Pinpoint the cell where the given text exists, returning its [X, Y] midpoint coordinate. 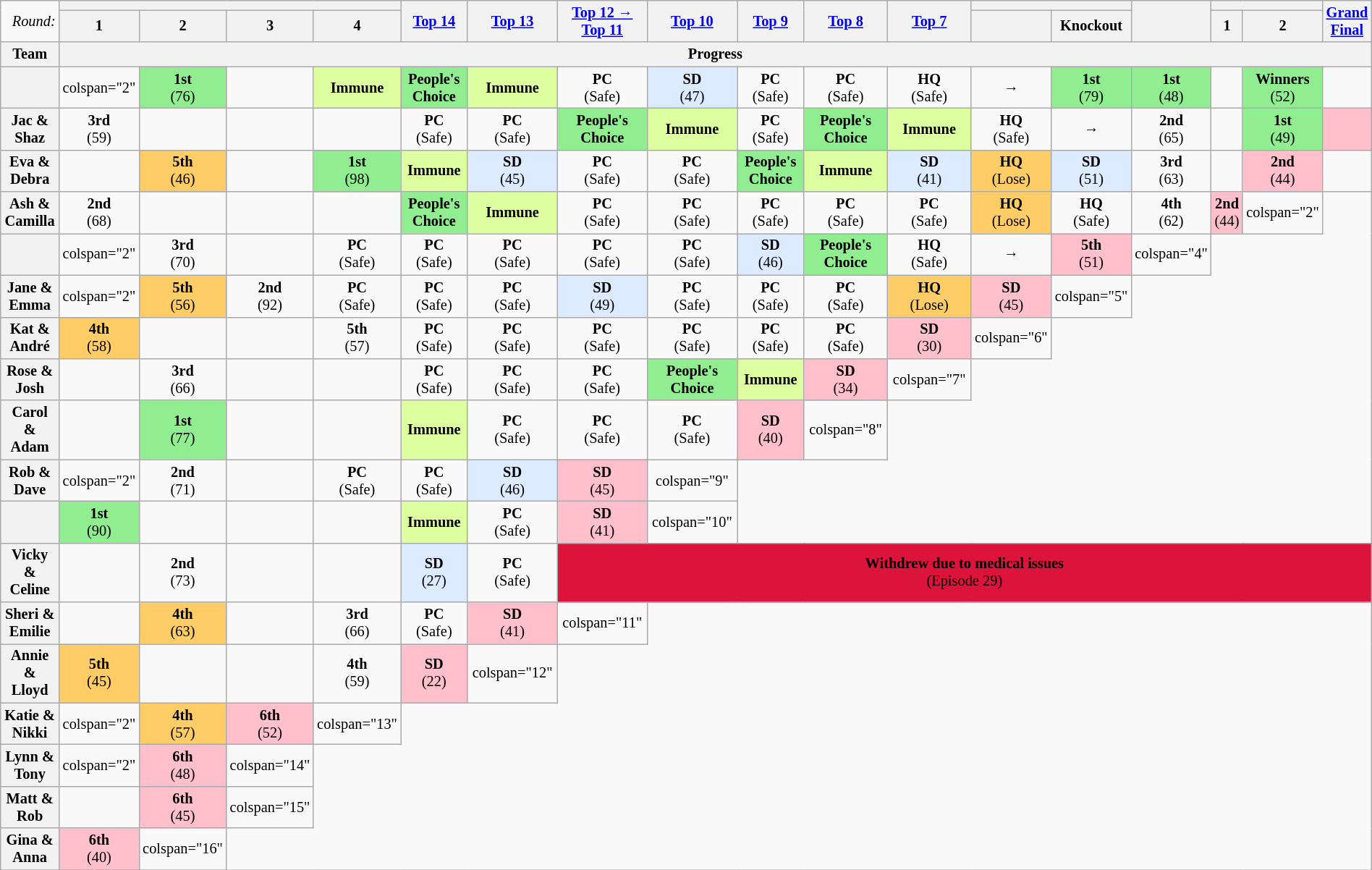
1st(77) [182, 430]
Jac & Shaz [30, 129]
Top 12 → Top 11 [602, 21]
SD(47) [692, 88]
colspan="7" [929, 379]
Kat & André [30, 338]
5th(57) [357, 338]
1st(90) [100, 522]
4th(58) [100, 338]
Top 8 [846, 21]
SD(49) [602, 296]
SD(30) [929, 338]
Grand Final [1347, 21]
6th(48) [182, 765]
Progress [716, 54]
SD(22) [434, 673]
4th(57) [182, 724]
Round: [30, 21]
Gina & Anna [30, 849]
5th(51) [1091, 254]
colspan="4" [1171, 254]
colspan="14" [270, 765]
Rob & Dave [30, 481]
1st(49) [1282, 129]
SD(51) [1091, 171]
Katie & Nikki [30, 724]
colspan="15" [270, 807]
2nd(65) [1171, 129]
Sheri & Emilie [30, 623]
colspan="10" [692, 522]
4th(62) [1171, 213]
5th(46) [182, 171]
2nd(68) [100, 213]
Knockout [1091, 26]
Top 10 [692, 21]
Carol & Adam [30, 430]
4th(59) [357, 673]
Top 14 [434, 21]
6th(40) [100, 849]
colspan="16" [182, 849]
6th(52) [270, 724]
3rd(59) [100, 129]
colspan="11" [602, 623]
Ash & Camilla [30, 213]
Jane & Emma [30, 296]
6th(45) [182, 807]
1st(79) [1091, 88]
Top 9 [771, 21]
4th(63) [182, 623]
5th(45) [100, 673]
colspan="13" [357, 724]
colspan="6" [1012, 338]
3rd(70) [182, 254]
Team [30, 54]
Withdrew due to medical issues (Episode 29) [964, 573]
1st(98) [357, 171]
SD(34) [846, 379]
4 [357, 26]
Matt & Rob [30, 807]
colspan="9" [692, 481]
Top 7 [929, 21]
Lynn & Tony [30, 765]
colspan="12" [512, 673]
3rd(63) [1171, 171]
colspan="8" [846, 430]
Winners (52) [1282, 88]
3 [270, 26]
SD(40) [771, 430]
5th(56) [182, 296]
1st(48) [1171, 88]
1st(76) [182, 88]
2nd(73) [182, 573]
Rose & Josh [30, 379]
Top 13 [512, 21]
SD(27) [434, 573]
Annie & Lloyd [30, 673]
2nd(92) [270, 296]
colspan="5" [1091, 296]
Eva & Debra [30, 171]
2nd(71) [182, 481]
Vicky & Celine [30, 573]
